Pinpoint the cell where the given text exists, returning its (x, y) midpoint coordinate. 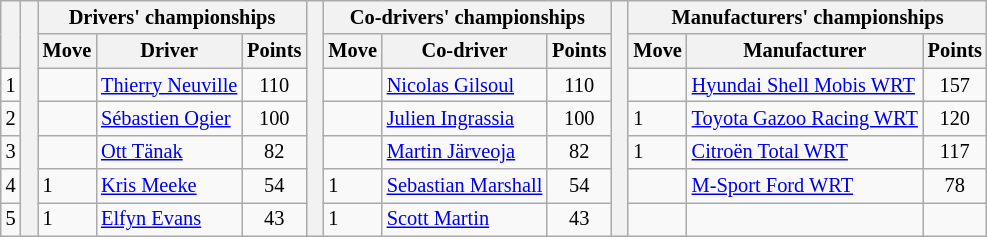
Kris Meeke (169, 186)
Drivers' championships (172, 17)
Ott Tänak (169, 152)
157 (955, 85)
Thierry Neuville (169, 85)
4 (11, 186)
Co-drivers' championships (467, 17)
Sebastian Marshall (464, 186)
117 (955, 152)
Nicolas Gilsoul (464, 85)
120 (955, 118)
Co-driver (464, 51)
Scott Martin (464, 219)
Hyundai Shell Mobis WRT (805, 85)
Elfyn Evans (169, 219)
Manufacturer (805, 51)
Citroën Total WRT (805, 152)
M-Sport Ford WRT (805, 186)
5 (11, 219)
Martin Järveoja (464, 152)
Toyota Gazoo Racing WRT (805, 118)
Julien Ingrassia (464, 118)
Driver (169, 51)
Manufacturers' championships (807, 17)
3 (11, 152)
Sébastien Ogier (169, 118)
2 (11, 118)
78 (955, 186)
